Capture the cell that displays the provided text and extract its (X, Y) central coordinate. 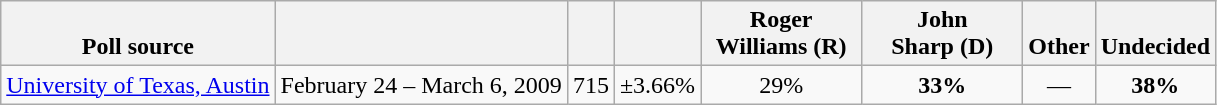
29% (782, 85)
February 24 – March 6, 2009 (421, 85)
Undecided (1155, 34)
Poll source (138, 34)
38% (1155, 85)
Other (1059, 34)
JohnSharp (D) (942, 34)
— (1059, 85)
±3.66% (657, 85)
33% (942, 85)
715 (590, 85)
University of Texas, Austin (138, 85)
RogerWilliams (R) (782, 34)
